Provide the [X, Y] coordinate of the cell's center where the given text is located.  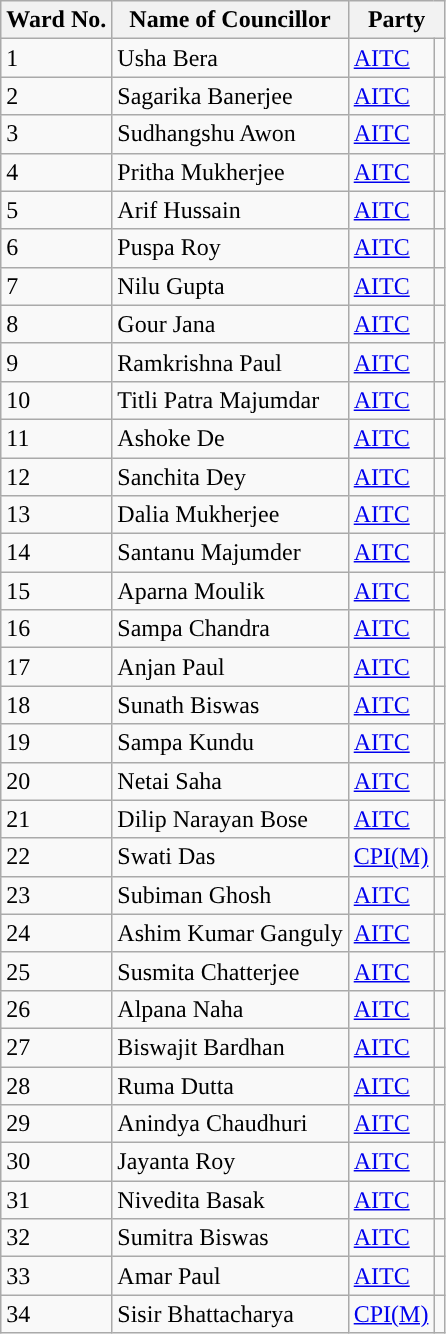
Gour Jana [230, 324]
11 [56, 438]
Arif Hussain [230, 210]
Party [396, 20]
Ruma Dutta [230, 1085]
Alpana Naha [230, 1009]
Santanu Majumder [230, 553]
Dilip Narayan Bose [230, 819]
Susmita Chatterjee [230, 971]
Swati Das [230, 857]
1 [56, 58]
Ashim Kumar Ganguly [230, 933]
Sudhangshu Awon [230, 134]
Sunath Biswas [230, 705]
2 [56, 96]
3 [56, 134]
19 [56, 743]
Ramkrishna Paul [230, 362]
6 [56, 248]
Dalia Mukherjee [230, 515]
33 [56, 1276]
Anjan Paul [230, 667]
22 [56, 857]
Ward No. [56, 20]
34 [56, 1314]
25 [56, 971]
Biswajit Bardhan [230, 1047]
16 [56, 629]
Sagarika Banerjee [230, 96]
26 [56, 1009]
20 [56, 781]
29 [56, 1124]
Ashoke De [230, 438]
Usha Bera [230, 58]
Netai Saha [230, 781]
8 [56, 324]
4 [56, 172]
31 [56, 1200]
Nilu Gupta [230, 286]
Puspa Roy [230, 248]
18 [56, 705]
32 [56, 1238]
9 [56, 362]
Nivedita Basak [230, 1200]
Sampa Chandra [230, 629]
30 [56, 1162]
Titli Patra Majumdar [230, 400]
Jayanta Roy [230, 1162]
13 [56, 515]
Subiman Ghosh [230, 895]
7 [56, 286]
5 [56, 210]
12 [56, 477]
Sanchita Dey [230, 477]
Pritha Mukherjee [230, 172]
14 [56, 553]
24 [56, 933]
Sisir Bhattacharya [230, 1314]
15 [56, 591]
21 [56, 819]
Sampa Kundu [230, 743]
Amar Paul [230, 1276]
Anindya Chaudhuri [230, 1124]
17 [56, 667]
23 [56, 895]
Name of Councillor [230, 20]
10 [56, 400]
28 [56, 1085]
Aparna Moulik [230, 591]
Sumitra Biswas [230, 1238]
27 [56, 1047]
